Extract the [X, Y] coordinate from the center of the cell holding the provided text.  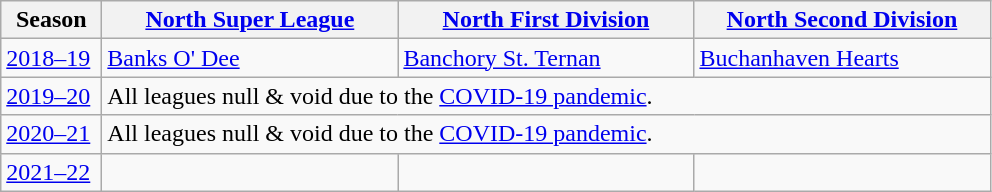
Season [52, 20]
2018–19 [52, 58]
North First Division [546, 20]
2020–21 [52, 134]
2019–20 [52, 96]
Banks O' Dee [250, 58]
Banchory St. Ternan [546, 58]
Buchanhaven Hearts [842, 58]
North Super League [250, 20]
2021–22 [52, 172]
North Second Division [842, 20]
